Detect which cell encompasses the target text, then output its (x, y) center coordinate. 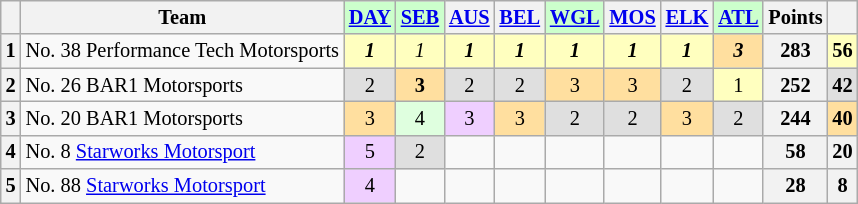
252 (795, 85)
DAY (370, 17)
No. 88 Starworks Motorsport (182, 186)
MOS (632, 17)
20 (842, 152)
58 (795, 152)
ATL (738, 17)
8 (842, 186)
Team (182, 17)
42 (842, 85)
Points (795, 17)
SEB (420, 17)
BEL (520, 17)
283 (795, 51)
40 (842, 118)
AUS (469, 17)
No. 20 BAR1 Motorsports (182, 118)
56 (842, 51)
28 (795, 186)
WGL (575, 17)
No. 8 Starworks Motorsport (182, 152)
No. 26 BAR1 Motorsports (182, 85)
ELK (688, 17)
244 (795, 118)
No. 38 Performance Tech Motorsports (182, 51)
